Locate the cell with the specified text and output its (x, y) center coordinate. 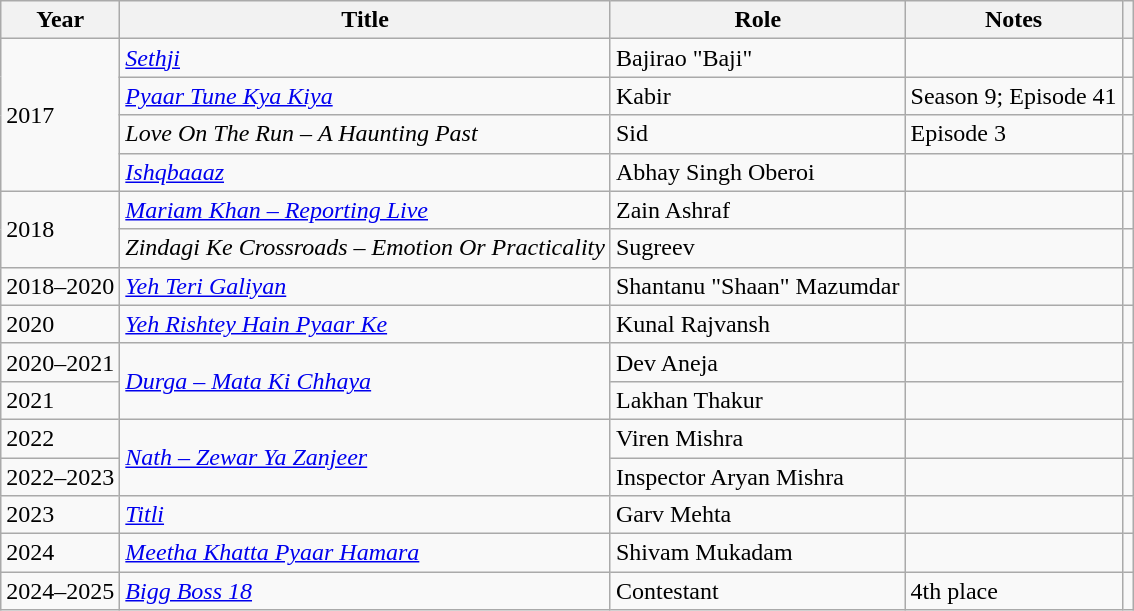
Inspector Aryan Mishra (758, 477)
Nath – Zewar Ya Zanjeer (366, 457)
Shantanu "Shaan" Mazumdar (758, 286)
Zain Ashraf (758, 210)
Bajirao "Baji" (758, 58)
Viren Mishra (758, 438)
2024–2025 (60, 591)
Contestant (758, 591)
Lakhan Thakur (758, 400)
Bigg Boss 18 (366, 591)
4th place (1014, 591)
Love On The Run – A Haunting Past (366, 134)
2020 (60, 324)
Title (366, 20)
Pyaar Tune Kya Kiya (366, 96)
Kabir (758, 96)
Durga – Mata Ki Chhaya (366, 381)
Yeh Teri Galiyan (366, 286)
Sethji (366, 58)
Notes (1014, 20)
Episode 3 (1014, 134)
Titli (366, 515)
2024 (60, 553)
Sugreev (758, 248)
Abhay Singh Oberoi (758, 172)
Meetha Khatta Pyaar Hamara (366, 553)
Yeh Rishtey Hain Pyaar Ke (366, 324)
2023 (60, 515)
Garv Mehta (758, 515)
Year (60, 20)
2022–2023 (60, 477)
Dev Aneja (758, 362)
Mariam Khan – Reporting Live (366, 210)
2021 (60, 400)
2018–2020 (60, 286)
2020–2021 (60, 362)
Sid (758, 134)
Shivam Mukadam (758, 553)
Ishqbaaaz (366, 172)
2018 (60, 229)
2017 (60, 115)
Season 9; Episode 41 (1014, 96)
Kunal Rajvansh (758, 324)
Role (758, 20)
2022 (60, 438)
Zindagi Ke Crossroads – Emotion Or Practicality (366, 248)
